Extract the (X, Y) coordinate from the center of the cell holding the provided text.  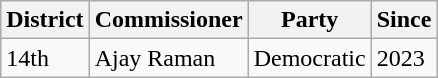
Commissioner (168, 20)
2023 (404, 58)
District (45, 20)
Party (310, 20)
14th (45, 58)
Since (404, 20)
Democratic (310, 58)
Ajay Raman (168, 58)
